Find where the given text appears and provide that cell's center as [x, y] coordinate. 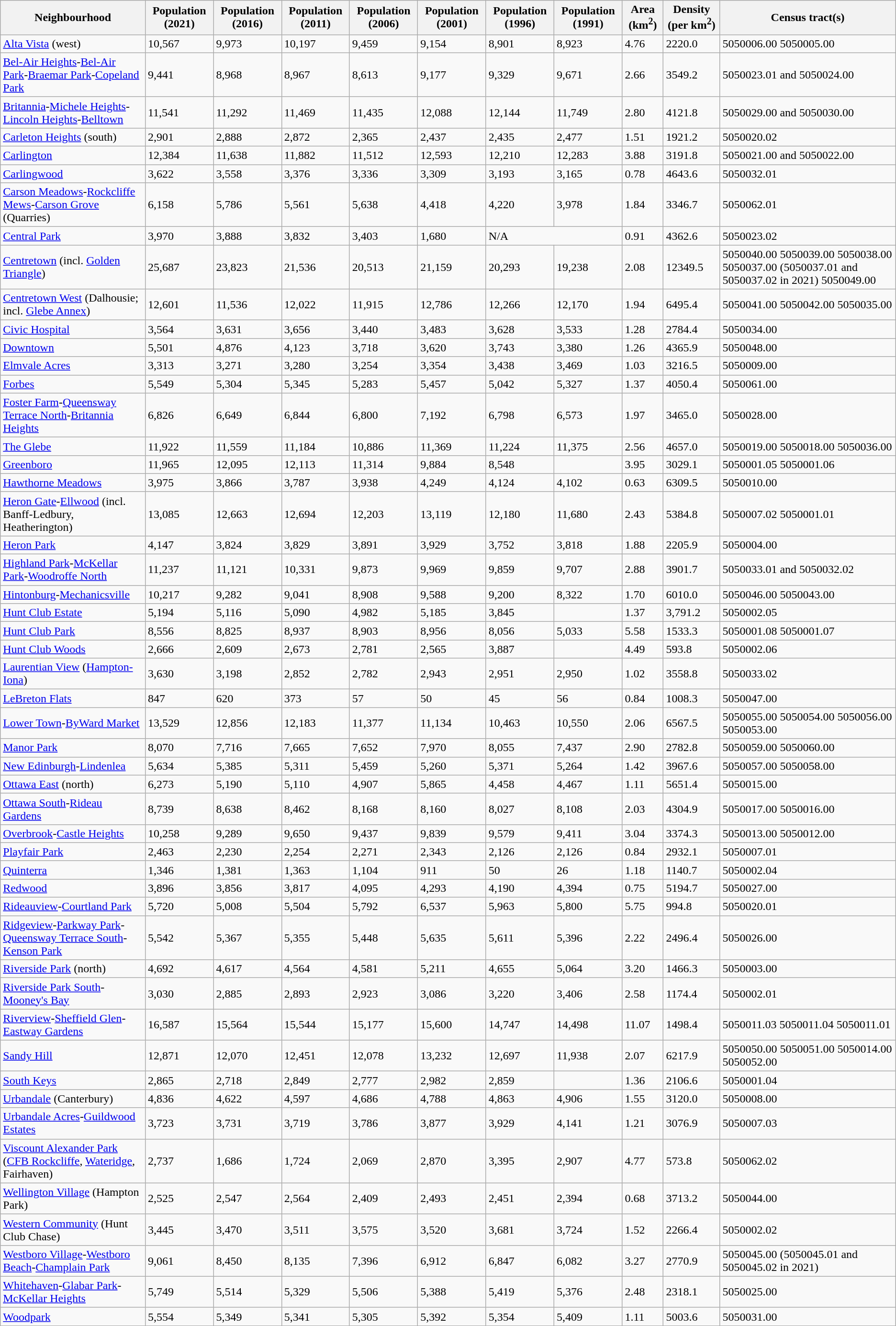
2,451 [520, 1199]
1.42 [643, 766]
6309.5 [692, 483]
10,331 [315, 570]
Whitehaven-Glabar Park-McKellar Heights [73, 1292]
6010.0 [692, 595]
Population (2021) [179, 18]
Overbrook-Castle Heights [73, 833]
Census tract(s) [808, 18]
5050008.00 [808, 1099]
11,184 [315, 446]
5050034.00 [808, 329]
3,438 [520, 366]
2784.4 [692, 329]
3,718 [383, 348]
3901.7 [692, 570]
1,680 [452, 236]
5050055.00 5050054.00 5050056.00 5050053.00 [808, 723]
3216.5 [692, 366]
5,033 [588, 631]
3,631 [247, 329]
5,311 [315, 766]
911 [452, 870]
4362.6 [692, 236]
6,800 [383, 415]
Westboro Village-Westboro Beach-Champlain Park [73, 1261]
3,030 [179, 994]
11,375 [588, 446]
2,463 [179, 852]
1.21 [643, 1123]
8,070 [179, 748]
5,110 [315, 784]
3,856 [247, 888]
5,064 [588, 969]
3,817 [315, 888]
5050050.00 5050051.00 5050014.00 5050052.00 [808, 1056]
4,394 [588, 888]
Hawthorne Meadows [73, 483]
11,965 [179, 464]
3,309 [452, 174]
6495.4 [692, 304]
3,887 [520, 649]
12,078 [383, 1056]
5050062.02 [808, 1161]
12,170 [588, 304]
4,906 [588, 1099]
Carson Meadows-Rockcliffe Mews-Carson Grove (Quarries) [73, 205]
8,135 [315, 1261]
5050032.01 [808, 174]
1.28 [643, 329]
5,305 [383, 1316]
2.58 [643, 994]
2496.4 [692, 938]
Ottawa South-Rideau Gardens [73, 809]
1498.4 [692, 1024]
5,349 [247, 1316]
5,376 [588, 1292]
5,504 [315, 907]
Western Community (Hunt Club Chase) [73, 1229]
21,159 [452, 267]
2,666 [179, 649]
12,283 [588, 156]
5,561 [315, 205]
2,564 [315, 1199]
20,293 [520, 267]
3,719 [315, 1123]
Hunt Club Park [73, 631]
1.94 [643, 304]
2,872 [315, 137]
2,069 [383, 1161]
16,587 [179, 1024]
5,865 [452, 784]
0.78 [643, 174]
4,190 [520, 888]
5050015.00 [808, 784]
4,788 [452, 1099]
10,258 [179, 833]
4643.6 [692, 174]
5,283 [383, 384]
2.80 [643, 112]
2,565 [452, 649]
11,559 [247, 446]
3,483 [452, 329]
8,908 [383, 595]
3,975 [179, 483]
3,723 [179, 1123]
5050023.01 and 5050024.00 [808, 75]
4.49 [643, 649]
12,180 [520, 514]
Centretown (incl. Golden Triangle) [73, 267]
3,938 [383, 483]
1921.2 [692, 137]
5050002.06 [808, 649]
1.88 [643, 545]
8,160 [452, 809]
Foster Farm-Queensway Terrace North-Britannia Heights [73, 415]
13,529 [179, 723]
8,825 [247, 631]
2,781 [383, 649]
10,567 [179, 44]
Heron Gate-Ellwood (incl. Banff-Ledbury, Heatherington) [73, 514]
7,665 [315, 748]
2,923 [383, 994]
3,888 [247, 236]
Ridgeview-Parkway Park-Queensway Terrace South-Kenson Park [73, 938]
Density (per km2) [692, 18]
8,638 [247, 809]
5050062.01 [808, 205]
12349.5 [692, 267]
5,327 [588, 384]
8,937 [315, 631]
0.75 [643, 888]
6,847 [520, 1261]
5,260 [452, 766]
Alta Vista (west) [73, 44]
Hunt Club Estate [73, 613]
2,437 [452, 137]
Greenboro [73, 464]
5,388 [452, 1292]
9,588 [452, 595]
5050028.00 [808, 415]
4,124 [520, 483]
26 [588, 870]
4,622 [247, 1099]
994.8 [692, 907]
2,365 [383, 137]
9,177 [452, 75]
3713.2 [692, 1199]
3,656 [315, 329]
1.52 [643, 1229]
5050025.00 [808, 1292]
4,863 [520, 1099]
11,680 [588, 514]
5050003.00 [808, 969]
2,609 [247, 649]
2.43 [643, 514]
11,541 [179, 112]
1,346 [179, 870]
1.03 [643, 366]
3,336 [383, 174]
12,451 [315, 1056]
2.56 [643, 446]
10,197 [315, 44]
11,915 [383, 304]
5.75 [643, 907]
5050010.00 [808, 483]
11,749 [588, 112]
11,292 [247, 112]
5050031.00 [808, 1316]
7,716 [247, 748]
12,601 [179, 304]
8,450 [247, 1261]
5050004.00 [808, 545]
2.03 [643, 809]
Riverside Park South-Mooney's Bay [73, 994]
2782.8 [692, 748]
2,493 [452, 1199]
3,220 [520, 994]
5050061.00 [808, 384]
6,826 [179, 415]
Woodpark [73, 1316]
5,355 [315, 938]
2,782 [383, 674]
Ottawa East (north) [73, 784]
3549.2 [692, 75]
Urbandale Acres-Guildwood Estates [73, 1123]
3,406 [588, 994]
5003.6 [692, 1316]
5,419 [520, 1292]
5384.8 [692, 514]
5050001.05 5050001.06 [808, 464]
12,088 [452, 112]
1.51 [643, 137]
1,724 [315, 1161]
5050040.00 5050039.00 5050038.00 5050037.00 (5050037.01 and 5050037.02 in 2021) 5050049.00 [808, 267]
3,832 [315, 236]
Forbes [73, 384]
2932.1 [692, 852]
5,448 [383, 938]
5050002.05 [808, 613]
5050029.00 and 5050030.00 [808, 112]
1140.7 [692, 870]
Rideauview-Courtland Park [73, 907]
5,264 [588, 766]
3,866 [247, 483]
11,638 [247, 156]
4050.4 [692, 384]
1008.3 [692, 698]
3,511 [315, 1229]
4,692 [179, 969]
6,649 [247, 415]
12,871 [179, 1056]
Riverview-Sheffield Glen-Eastway Gardens [73, 1024]
6567.5 [692, 723]
5050059.00 5050060.00 [808, 748]
2,673 [315, 649]
3,743 [520, 348]
Carleton Heights (south) [73, 137]
3,575 [383, 1229]
3,193 [520, 174]
3,752 [520, 545]
4,249 [452, 483]
5,459 [383, 766]
9,707 [588, 570]
5050047.00 [808, 698]
25,687 [179, 267]
3,165 [588, 174]
3,824 [247, 545]
11,882 [315, 156]
3.95 [643, 464]
2.66 [643, 75]
12,266 [520, 304]
8,613 [383, 75]
3,354 [452, 366]
4,686 [383, 1099]
5050045.00 (5050045.01 and 5050045.02 in 2021) [808, 1261]
5,354 [520, 1316]
4,293 [452, 888]
8,322 [588, 595]
6,798 [520, 415]
5651.4 [692, 784]
4,876 [247, 348]
573.8 [692, 1161]
9,441 [179, 75]
3558.8 [692, 674]
Britannia-Michele Heights-Lincoln Heights-Belltown [73, 112]
5050001.08 5050001.07 [808, 631]
5,185 [452, 613]
1.26 [643, 348]
5,341 [315, 1316]
2,737 [179, 1161]
2205.9 [692, 545]
11,314 [383, 464]
3,558 [247, 174]
Bel-Air Heights-Bel-Air Park-Braemar Park-Copeland Park [73, 75]
Neighbourhood [73, 18]
3,564 [179, 329]
Central Park [73, 236]
10,550 [588, 723]
LeBreton Flats [73, 698]
9,154 [452, 44]
5050007.02 5050001.01 [808, 514]
2220.0 [692, 44]
9,061 [179, 1261]
South Keys [73, 1080]
5050007.03 [808, 1123]
5,963 [520, 907]
3,313 [179, 366]
5,506 [383, 1292]
Heron Park [73, 545]
5,042 [520, 384]
1.02 [643, 674]
11,922 [179, 446]
Centretown West (Dalhousie; incl. Glebe Annex) [73, 304]
11,377 [383, 723]
Area (km2) [643, 18]
3,086 [452, 994]
Population (2016) [247, 18]
7,652 [383, 748]
3,845 [520, 613]
11,224 [520, 446]
5,554 [179, 1316]
12,022 [315, 304]
5,304 [247, 384]
9,289 [247, 833]
6,573 [588, 415]
2.06 [643, 723]
2,254 [315, 852]
5,638 [383, 205]
21,536 [315, 267]
Population (2011) [315, 18]
4,581 [383, 969]
2,230 [247, 852]
3,376 [315, 174]
12,095 [247, 464]
23,823 [247, 267]
5,116 [247, 613]
8,956 [452, 631]
3346.7 [692, 205]
5,385 [247, 766]
Population (1991) [588, 18]
2,950 [588, 674]
3967.6 [692, 766]
5,194 [179, 613]
3,622 [179, 174]
5,720 [179, 907]
Carlington [73, 156]
5,792 [383, 907]
5,749 [179, 1292]
9,969 [452, 570]
5,190 [247, 784]
9,650 [315, 833]
8,055 [520, 748]
5050017.00 5050016.00 [808, 809]
2.90 [643, 748]
Manor Park [73, 748]
7,192 [452, 415]
5194.7 [692, 888]
3,891 [383, 545]
2,547 [247, 1199]
Highland Park-McKellar Park-Woodroffe North [73, 570]
15,177 [383, 1024]
5050013.00 5050012.00 [808, 833]
2,907 [588, 1161]
12,070 [247, 1056]
4,982 [383, 613]
3,280 [315, 366]
Viscount Alexander Park (CFB Rockcliffe, Wateridge, Fairhaven) [73, 1161]
4.76 [643, 44]
3,896 [179, 888]
5050002.02 [808, 1229]
2,885 [247, 994]
5,800 [588, 907]
9,282 [247, 595]
5050033.02 [808, 674]
8,462 [315, 809]
2,852 [315, 674]
Population (2001) [452, 18]
1,104 [383, 870]
1,363 [315, 870]
12,786 [452, 304]
8,168 [383, 809]
4,597 [315, 1099]
5050026.00 [808, 938]
5,396 [588, 938]
2.48 [643, 1292]
3,628 [520, 329]
8,739 [179, 809]
1,381 [247, 870]
5050011.03 5050011.04 5050011.01 [808, 1024]
12,203 [383, 514]
3,469 [588, 366]
1533.3 [692, 631]
Sandy Hill [73, 1056]
14,498 [588, 1024]
5,514 [247, 1292]
2,394 [588, 1199]
11,121 [247, 570]
3.04 [643, 833]
9,200 [520, 595]
5,409 [588, 1316]
9,873 [383, 570]
9,884 [452, 464]
5,611 [520, 938]
5050007.01 [808, 852]
Hintonburg-Mechanicsville [73, 595]
0.91 [643, 236]
5,501 [179, 348]
2770.9 [692, 1261]
New Edinburgh-Lindenlea [73, 766]
4,123 [315, 348]
3,731 [247, 1123]
10,217 [179, 595]
11,435 [383, 112]
4,458 [520, 784]
13,085 [179, 514]
8,108 [588, 809]
3.27 [643, 1261]
847 [179, 698]
2.88 [643, 570]
Wellington Village (Hampton Park) [73, 1199]
3,533 [588, 329]
9,839 [452, 833]
45 [520, 698]
5,329 [315, 1292]
4,617 [247, 969]
19,238 [588, 267]
5.58 [643, 631]
2,718 [247, 1080]
2,343 [452, 852]
4365.9 [692, 348]
2,435 [520, 137]
2,271 [383, 852]
3,403 [383, 236]
5050023.02 [808, 236]
11,469 [315, 112]
5,090 [315, 613]
5,786 [247, 205]
2.22 [643, 938]
5,371 [520, 766]
2266.4 [692, 1229]
5050033.01 and 5050032.02 [808, 570]
9,671 [588, 75]
12,183 [315, 723]
Hunt Club Woods [73, 649]
4,907 [383, 784]
6,158 [179, 205]
9,329 [520, 75]
11,134 [452, 723]
Civic Hospital [73, 329]
6,082 [588, 1261]
Population (1996) [520, 18]
5050048.00 [808, 348]
4304.9 [692, 809]
20,513 [383, 267]
4,147 [179, 545]
3,978 [588, 205]
6,844 [315, 415]
4.77 [643, 1161]
6,537 [452, 907]
4,655 [520, 969]
3.88 [643, 156]
7,396 [383, 1261]
1174.4 [692, 994]
3,520 [452, 1229]
5,549 [179, 384]
1,686 [247, 1161]
Carlingwood [73, 174]
4,418 [452, 205]
12,694 [315, 514]
11.07 [643, 1024]
8,556 [179, 631]
2.08 [643, 267]
5050019.00 5050018.00 5050036.00 [808, 446]
7,970 [452, 748]
2,982 [452, 1080]
7,437 [588, 748]
8,901 [520, 44]
12,113 [315, 464]
11,512 [383, 156]
5050002.04 [808, 870]
14,747 [520, 1024]
3,681 [520, 1229]
2,525 [179, 1199]
2318.1 [692, 1292]
3,620 [452, 348]
4121.8 [692, 112]
2,859 [520, 1080]
1.70 [643, 595]
1.84 [643, 205]
9,041 [315, 595]
3,470 [247, 1229]
5050021.00 and 5050022.00 [808, 156]
2,951 [520, 674]
4,467 [588, 784]
15,600 [452, 1024]
3191.8 [692, 156]
2,849 [315, 1080]
3,254 [383, 366]
Laurentian View (Hampton-Iona) [73, 674]
5050027.00 [808, 888]
57 [383, 698]
8,548 [520, 464]
2.07 [643, 1056]
56 [588, 698]
3,829 [315, 545]
12,210 [520, 156]
3,198 [247, 674]
5,345 [315, 384]
1.18 [643, 870]
2,865 [179, 1080]
2106.6 [692, 1080]
5050006.00 5050005.00 [808, 44]
5,367 [247, 938]
6217.9 [692, 1056]
Quinterra [73, 870]
3,970 [179, 236]
8,903 [383, 631]
9,437 [383, 833]
Playfair Park [73, 852]
3,440 [383, 329]
11,369 [452, 446]
11,536 [247, 304]
3,445 [179, 1229]
4,102 [588, 483]
6,273 [179, 784]
9,411 [588, 833]
9,459 [383, 44]
2,888 [247, 137]
2,943 [452, 674]
13,232 [452, 1056]
5050002.01 [808, 994]
3076.9 [692, 1123]
4,095 [383, 888]
593.8 [692, 649]
Urbandale (Canterbury) [73, 1099]
5,635 [452, 938]
Population (2006) [383, 18]
2,901 [179, 137]
8,027 [520, 809]
3,877 [452, 1123]
8,967 [315, 75]
N/A [554, 236]
10,886 [383, 446]
10,463 [520, 723]
12,593 [452, 156]
8,968 [247, 75]
The Glebe [73, 446]
5,457 [452, 384]
5050020.02 [808, 137]
5,542 [179, 938]
4,836 [179, 1099]
3,791.2 [692, 613]
Elmvale Acres [73, 366]
620 [247, 698]
1.97 [643, 415]
8,056 [520, 631]
3120.0 [692, 1099]
4657.0 [692, 446]
5050057.00 5050058.00 [808, 766]
2,893 [315, 994]
Redwood [73, 888]
11,237 [179, 570]
5050046.00 5050043.00 [808, 595]
3,787 [315, 483]
3,271 [247, 366]
5050041.00 5050042.00 5050035.00 [808, 304]
5,008 [247, 907]
13,119 [452, 514]
3,395 [520, 1161]
3465.0 [692, 415]
5,634 [179, 766]
3,786 [383, 1123]
3,380 [588, 348]
12,697 [520, 1056]
Lower Town-ByWard Market [73, 723]
3,818 [588, 545]
2,477 [588, 137]
11,938 [588, 1056]
9,973 [247, 44]
373 [315, 698]
12,384 [179, 156]
Riverside Park (north) [73, 969]
5,392 [452, 1316]
2,777 [383, 1080]
5050009.00 [808, 366]
1.55 [643, 1099]
15,544 [315, 1024]
12,856 [247, 723]
3029.1 [692, 464]
4,564 [315, 969]
9,579 [520, 833]
9,859 [520, 570]
Downtown [73, 348]
4,220 [520, 205]
15,564 [247, 1024]
3,724 [588, 1229]
0.63 [643, 483]
3,630 [179, 674]
1466.3 [692, 969]
5050001.04 [808, 1080]
12,663 [247, 514]
2,409 [383, 1199]
4,141 [588, 1123]
2,870 [452, 1161]
3374.3 [692, 833]
1.36 [643, 1080]
0.68 [643, 1199]
8,923 [588, 44]
5,211 [452, 969]
3.20 [643, 969]
5050020.01 [808, 907]
6,912 [452, 1261]
5050044.00 [808, 1199]
12,144 [520, 112]
